Search for the cell housing the specified text and yield its (X, Y) center coordinate. 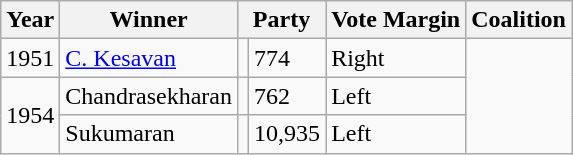
1951 (30, 58)
Coalition (519, 20)
1954 (30, 115)
Chandrasekharan (149, 96)
Right (396, 58)
Vote Margin (396, 20)
Sukumaran (149, 134)
762 (288, 96)
10,935 (288, 134)
Party (281, 20)
C. Kesavan (149, 58)
Year (30, 20)
Winner (149, 20)
774 (288, 58)
